Pinpoint the cell where the given text exists, returning its (x, y) midpoint coordinate. 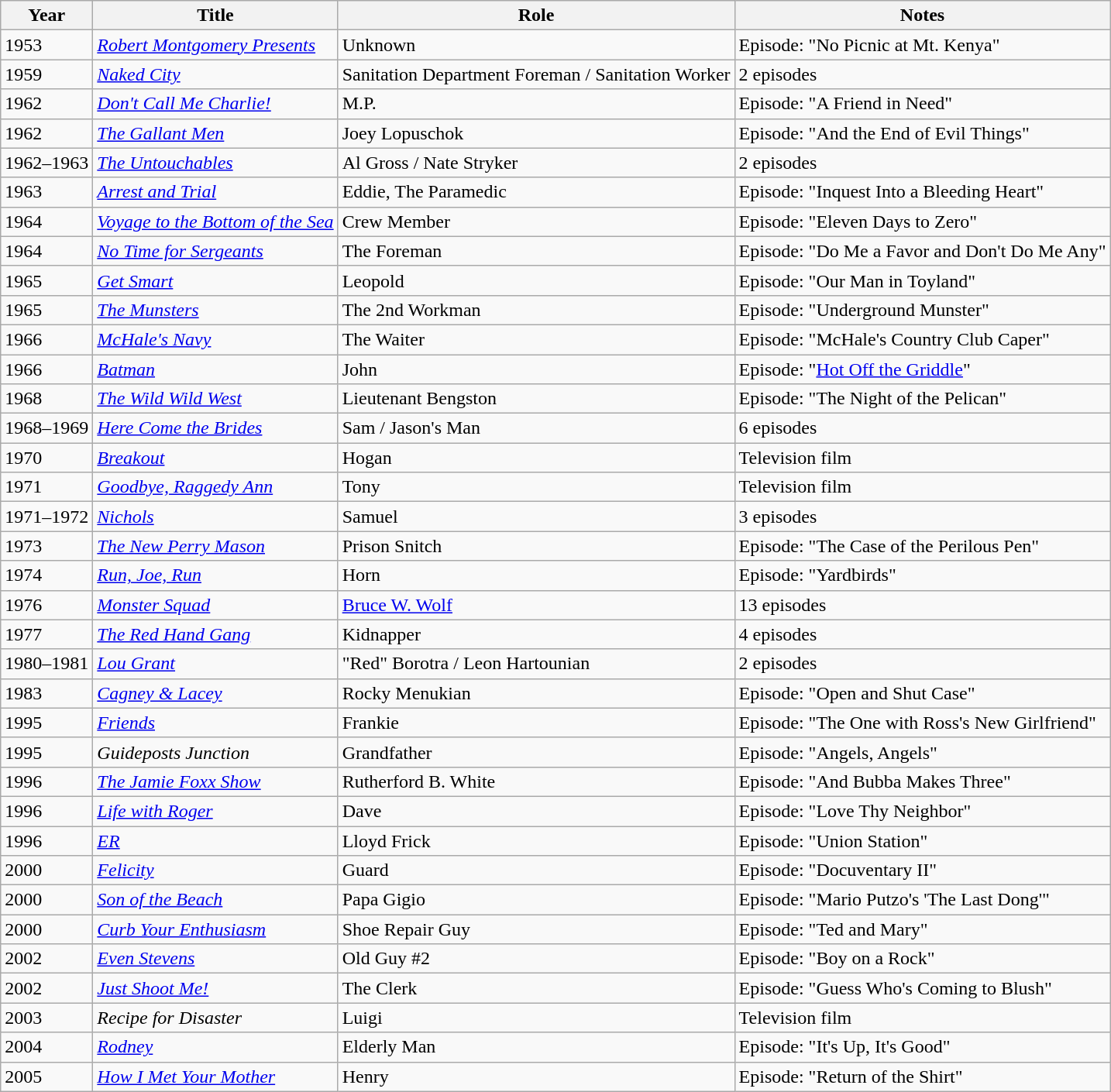
Eddie, The Paramedic (536, 192)
Episode: "Return of the Shirt" (922, 1077)
Lou Grant (215, 664)
The 2nd Workman (536, 310)
1983 (46, 693)
Guard (536, 871)
Sanitation Department Foreman / Sanitation Worker (536, 74)
Episode: "Guess Who's Coming to Blush" (922, 988)
Old Guy #2 (536, 959)
M.P. (536, 104)
1968–1969 (46, 428)
1973 (46, 546)
Run, Joe, Run (215, 575)
Lloyd Frick (536, 840)
The Munsters (215, 310)
Cagney & Lacey (215, 693)
Arrest and Trial (215, 192)
Tony (536, 487)
Naked City (215, 74)
Episode: "No Picnic at Mt. Kenya" (922, 45)
Episode: "Docuventary II" (922, 871)
Episode: "Union Station" (922, 840)
Curb Your Enthusiasm (215, 929)
Monster Squad (215, 605)
The Wild Wild West (215, 399)
Batman (215, 369)
ER (215, 840)
No Time for Sergeants (215, 251)
John (536, 369)
1970 (46, 458)
Episode: "Inquest Into a Bleeding Heart" (922, 192)
The Waiter (536, 339)
Get Smart (215, 280)
Luigi (536, 1018)
Friends (215, 723)
Grandfather (536, 752)
Here Come the Brides (215, 428)
The Gallant Men (215, 133)
"Red" Borotra / Leon Hartounian (536, 664)
Episode: "Boy on a Rock" (922, 959)
Shoe Repair Guy (536, 929)
Year (46, 15)
4 episodes (922, 634)
Episode: "And the End of Evil Things" (922, 133)
The Jamie Foxx Show (215, 781)
Episode: "Our Man in Toyland" (922, 280)
Bruce W. Wolf (536, 605)
1971 (46, 487)
Episode: "Underground Munster" (922, 310)
Dave (536, 811)
1963 (46, 192)
Episode: "McHale's Country Club Caper" (922, 339)
Notes (922, 15)
Goodbye, Raggedy Ann (215, 487)
Rutherford B. White (536, 781)
Episode: "Eleven Days to Zero" (922, 221)
Title (215, 15)
Even Stevens (215, 959)
Voyage to the Bottom of the Sea (215, 221)
The Clerk (536, 988)
Frankie (536, 723)
Leopold (536, 280)
Unknown (536, 45)
The Untouchables (215, 163)
Al Gross / Nate Stryker (536, 163)
Henry (536, 1077)
Episode: "The Night of the Pelican" (922, 399)
Prison Snitch (536, 546)
Recipe for Disaster (215, 1018)
Episode: "Yardbirds" (922, 575)
1980–1981 (46, 664)
Episode: "Do Me a Favor and Don't Do Me Any" (922, 251)
Lieutenant Bengston (536, 399)
Elderly Man (536, 1047)
1959 (46, 74)
Just Shoot Me! (215, 988)
1974 (46, 575)
1953 (46, 45)
Hogan (536, 458)
2004 (46, 1047)
Nichols (215, 517)
1976 (46, 605)
Rodney (215, 1047)
Felicity (215, 871)
1977 (46, 634)
Episode: "Ted and Mary" (922, 929)
Episode: "It's Up, It's Good" (922, 1047)
Horn (536, 575)
Episode: "The Case of the Perilous Pen" (922, 546)
Episode: "Angels, Angels" (922, 752)
The Red Hand Gang (215, 634)
Episode: "Mario Putzo's 'The Last Dong'" (922, 900)
1962–1963 (46, 163)
Samuel (536, 517)
2005 (46, 1077)
The Foreman (536, 251)
Sam / Jason's Man (536, 428)
Rocky Menukian (536, 693)
1968 (46, 399)
Episode: "A Friend in Need" (922, 104)
Episode: "Love Thy Neighbor" (922, 811)
Guideposts Junction (215, 752)
13 episodes (922, 605)
Crew Member (536, 221)
Joey Lopuschok (536, 133)
Kidnapper (536, 634)
Robert Montgomery Presents (215, 45)
1971–1972 (46, 517)
Episode: "The One with Ross's New Girlfriend" (922, 723)
3 episodes (922, 517)
Episode: "Open and Shut Case" (922, 693)
2003 (46, 1018)
Papa Gigio (536, 900)
Breakout (215, 458)
Life with Roger (215, 811)
Role (536, 15)
Don't Call Me Charlie! (215, 104)
The New Perry Mason (215, 546)
Episode: "And Bubba Makes Three" (922, 781)
Son of the Beach (215, 900)
McHale's Navy (215, 339)
6 episodes (922, 428)
Episode: "Hot Off the Griddle" (922, 369)
How I Met Your Mother (215, 1077)
